Capture the cell that displays the provided text and extract its [x, y] central coordinate. 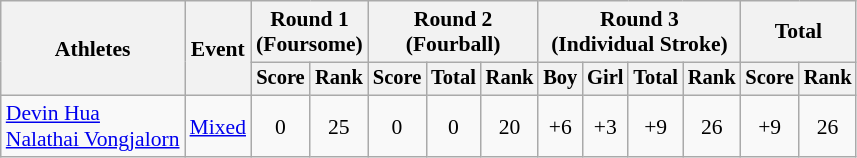
Devin HuaNalathai Vongjalorn [93, 126]
25 [339, 126]
20 [510, 126]
Girl [605, 79]
+3 [605, 126]
Round 1(Foursome) [310, 32]
Round 3(Individual Stroke) [639, 32]
Round 2(Fourball) [453, 32]
Athletes [93, 48]
Event [218, 48]
Mixed [218, 126]
+6 [560, 126]
Boy [560, 79]
